Return the [x, y] coordinate for the center point of the cell that contains the specified text.  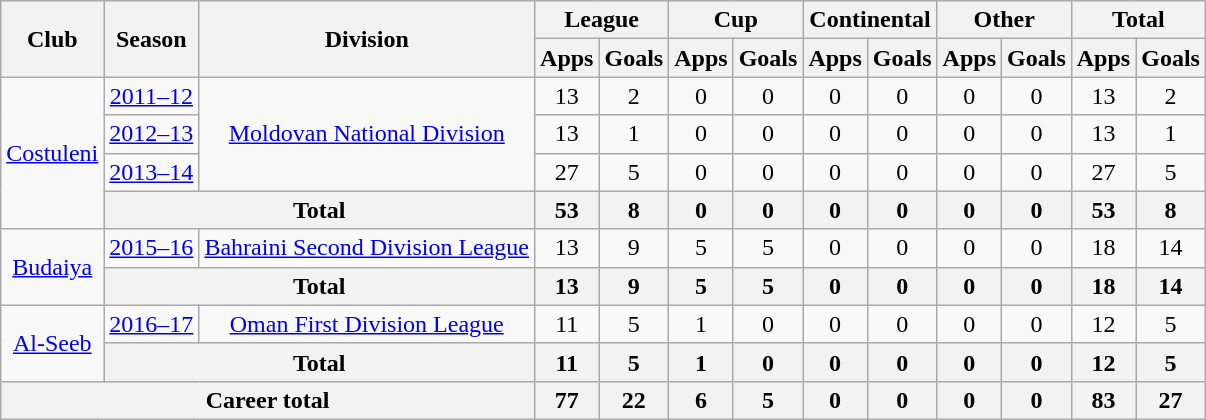
83 [1103, 400]
2015–16 [152, 248]
Al-Seeb [52, 343]
Moldovan National Division [367, 134]
2016–17 [152, 324]
22 [634, 400]
Club [52, 39]
Cup [736, 20]
Oman First Division League [367, 324]
77 [567, 400]
Bahraini Second Division League [367, 248]
Other [1004, 20]
2011–12 [152, 96]
2012–13 [152, 134]
Costuleni [52, 153]
Budaiya [52, 267]
2013–14 [152, 172]
Season [152, 39]
League [602, 20]
Continental [870, 20]
Career total [268, 400]
Division [367, 39]
6 [701, 400]
